Search for the cell housing the specified text and yield its (X, Y) center coordinate. 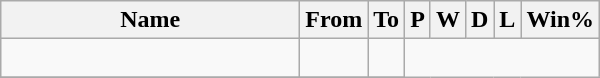
Win% (560, 20)
L (508, 20)
P (418, 20)
From (334, 20)
To (386, 20)
Name (150, 20)
W (448, 20)
D (479, 20)
